Locate the cell with the specified text and output its (X, Y) center coordinate. 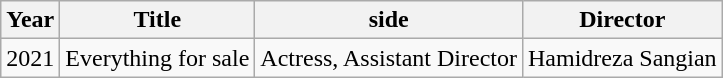
Hamidreza Sangian (622, 58)
Year (30, 20)
Actress, Assistant Director (389, 58)
Everything for sale (158, 58)
2021 (30, 58)
Title (158, 20)
side (389, 20)
Director (622, 20)
